Extract the (x, y) coordinate from the center of the cell holding the provided text.  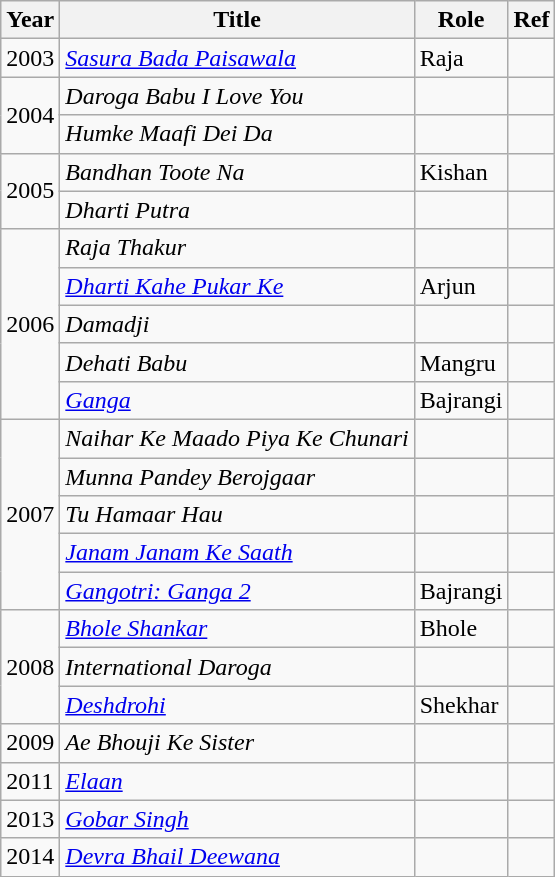
Daroga Babu I Love You (237, 96)
Dehati Babu (237, 362)
Ganga (237, 400)
Humke Maafi Dei Da (237, 134)
Year (30, 20)
Raja (461, 58)
2007 (30, 514)
Tu Hamaar Hau (237, 515)
Ae Bhouji Ke Sister (237, 743)
Deshdrohi (237, 705)
Mangru (461, 362)
2014 (30, 857)
Ref (532, 20)
Raja Thakur (237, 248)
2008 (30, 667)
Arjun (461, 286)
Dharti Putra (237, 210)
2011 (30, 781)
Munna Pandey Berojgaar (237, 477)
2013 (30, 819)
2006 (30, 324)
Shekhar (461, 705)
Kishan (461, 172)
Gangotri: Ganga 2 (237, 591)
2005 (30, 191)
Bhole Shankar (237, 629)
Bhole (461, 629)
Title (237, 20)
International Daroga (237, 667)
Elaan (237, 781)
Damadji (237, 324)
Role (461, 20)
Bandhan Toote Na (237, 172)
Naihar Ke Maado Piya Ke Chunari (237, 438)
2003 (30, 58)
Janam Janam Ke Saath (237, 553)
2009 (30, 743)
Gobar Singh (237, 819)
Devra Bhail Deewana (237, 857)
Sasura Bada Paisawala (237, 58)
2004 (30, 115)
Dharti Kahe Pukar Ke (237, 286)
